Provide the [X, Y] coordinate of the cell's center where the given text is located.  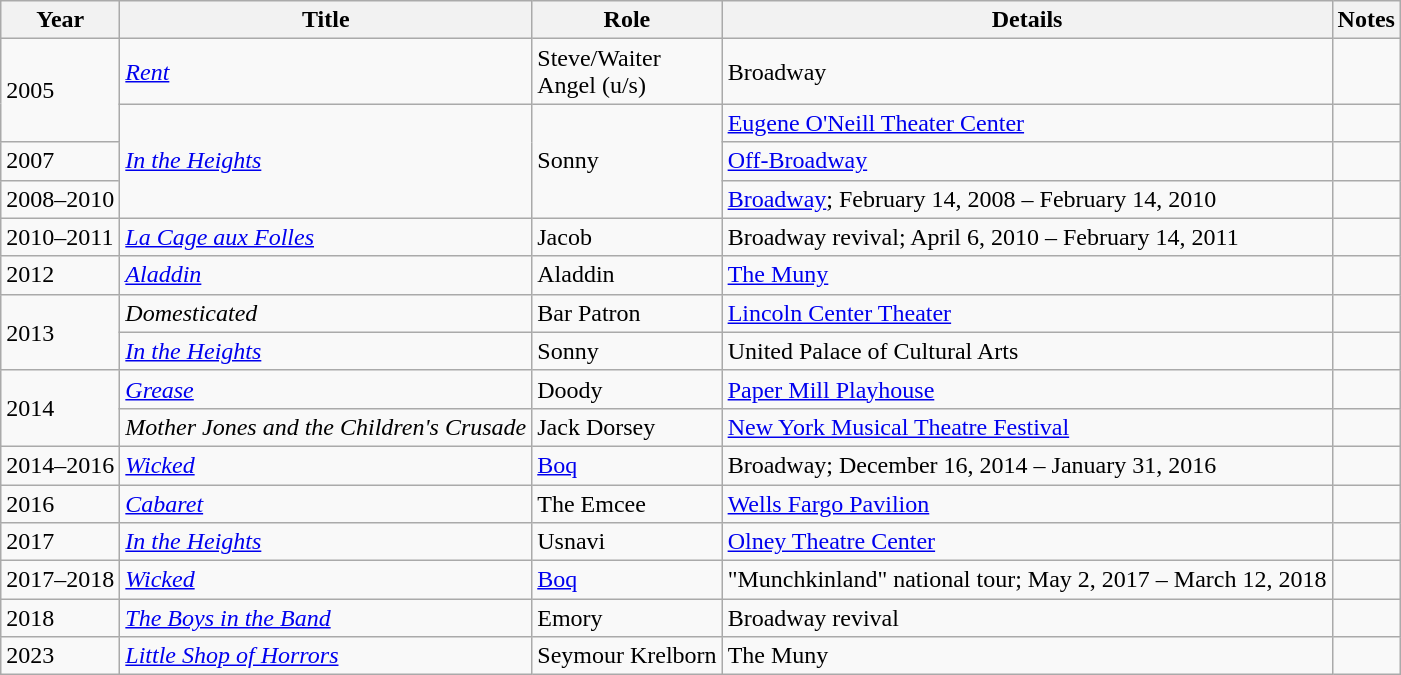
2016 [60, 503]
Cabaret [326, 503]
Paper Mill Playhouse [1027, 389]
La Cage aux Folles [326, 237]
Mother Jones and the Children's Crusade [326, 427]
2005 [60, 90]
Bar Patron [627, 313]
2018 [60, 618]
Notes [1366, 20]
2008–2010 [60, 199]
Off-Broadway [1027, 161]
2014 [60, 408]
The Emcee [627, 503]
Broadway revival [1027, 618]
2017–2018 [60, 580]
Year [60, 20]
"Munchkinland" national tour; May 2, 2017 – March 12, 2018 [1027, 580]
Role [627, 20]
Details [1027, 20]
Little Shop of Horrors [326, 656]
New York Musical Theatre Festival [1027, 427]
2007 [60, 161]
Broadway [1027, 72]
2012 [60, 275]
2010–2011 [60, 237]
Title [326, 20]
The Boys in the Band [326, 618]
2023 [60, 656]
Doody [627, 389]
2013 [60, 332]
2014–2016 [60, 465]
Jacob [627, 237]
Olney Theatre Center [1027, 542]
Rent [326, 72]
Lincoln Center Theater [1027, 313]
Wells Fargo Pavilion [1027, 503]
United Palace of Cultural Arts [1027, 351]
Steve/WaiterAngel (u/s) [627, 72]
Broadway revival; April 6, 2010 – February 14, 2011 [1027, 237]
Eugene O'Neill Theater Center [1027, 123]
Domesticated [326, 313]
Jack Dorsey [627, 427]
Seymour Krelborn [627, 656]
Broadway; February 14, 2008 – February 14, 2010 [1027, 199]
Broadway; December 16, 2014 – January 31, 2016 [1027, 465]
Emory [627, 618]
Grease [326, 389]
Usnavi [627, 542]
2017 [60, 542]
